Output the [x, y] coordinate of the center of the cell containing the given text.  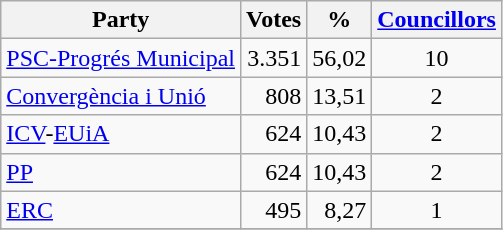
PP [121, 172]
Party [121, 20]
808 [273, 96]
8,27 [340, 210]
495 [273, 210]
Votes [273, 20]
10 [437, 58]
PSC-Progrés Municipal [121, 58]
ICV-EUiA [121, 134]
% [340, 20]
ERC [121, 210]
13,51 [340, 96]
3.351 [273, 58]
1 [437, 210]
Councillors [437, 20]
56,02 [340, 58]
Convergència i Unió [121, 96]
